Provide the (x, y) coordinate of the cell's center where the given text is located.  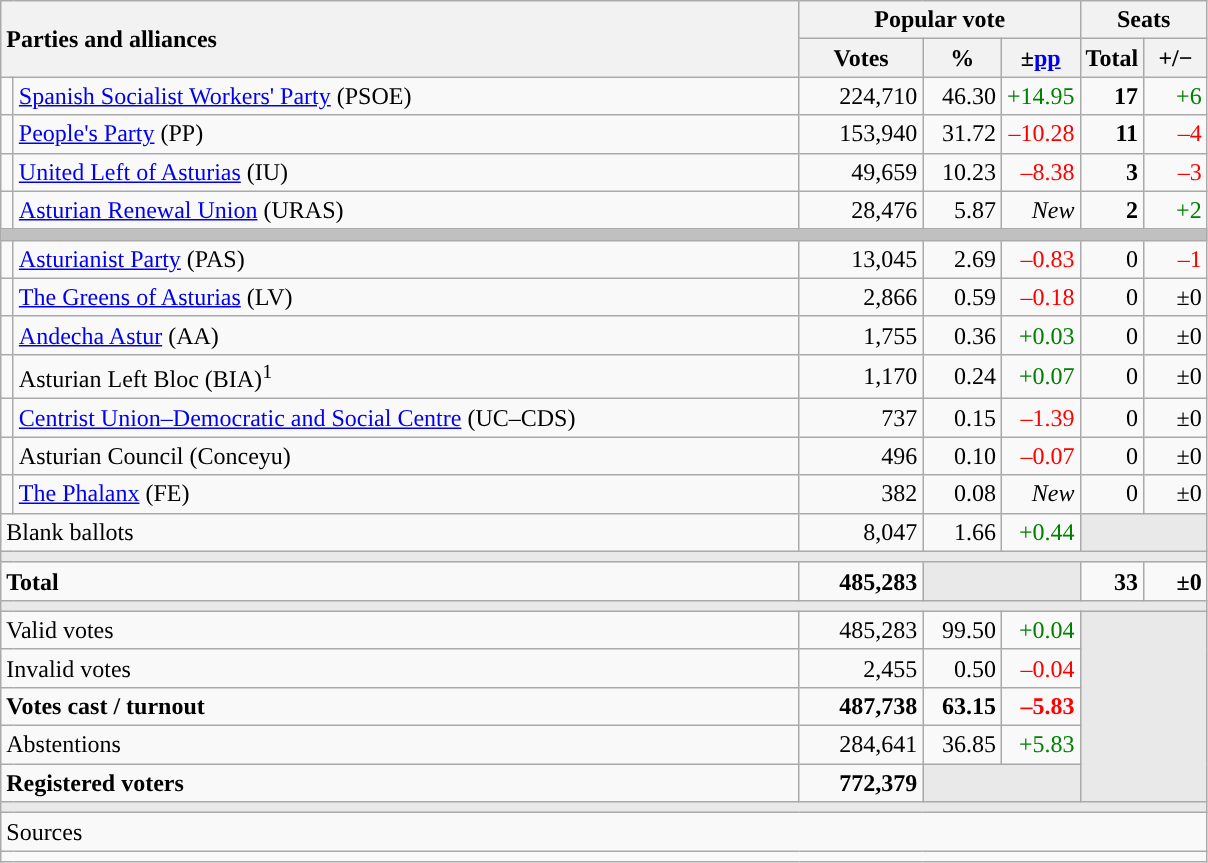
36.85 (962, 745)
0.50 (962, 668)
Asturianist Party (PAS) (406, 259)
0.15 (962, 418)
5.87 (962, 210)
382 (861, 494)
–0.18 (1040, 297)
0.59 (962, 297)
+0.03 (1040, 335)
Asturian Council (Conceyu) (406, 456)
+5.83 (1040, 745)
Abstentions (400, 745)
Asturian Renewal Union (URAS) (406, 210)
772,379 (861, 783)
–1 (1176, 259)
3 (1112, 172)
Votes cast / turnout (400, 706)
–1.39 (1040, 418)
+0.44 (1040, 532)
% (962, 58)
31.72 (962, 134)
–4 (1176, 134)
49,659 (861, 172)
+/− (1176, 58)
+6 (1176, 96)
2.69 (962, 259)
–8.38 (1040, 172)
–3 (1176, 172)
284,641 (861, 745)
Andecha Astur (AA) (406, 335)
–10.28 (1040, 134)
2,866 (861, 297)
±pp (1040, 58)
1,755 (861, 335)
1,170 (861, 376)
737 (861, 418)
Sources (604, 832)
–5.83 (1040, 706)
Valid votes (400, 630)
People's Party (PP) (406, 134)
487,738 (861, 706)
13,045 (861, 259)
1.66 (962, 532)
33 (1112, 581)
The Phalanx (FE) (406, 494)
Invalid votes (400, 668)
17 (1112, 96)
The Greens of Asturias (LV) (406, 297)
United Left of Asturias (IU) (406, 172)
10.23 (962, 172)
Registered voters (400, 783)
Votes (861, 58)
8,047 (861, 532)
63.15 (962, 706)
Seats (1144, 20)
+2 (1176, 210)
+0.07 (1040, 376)
0.08 (962, 494)
153,940 (861, 134)
46.30 (962, 96)
0.36 (962, 335)
0.10 (962, 456)
+0.04 (1040, 630)
Parties and alliances (400, 39)
0.24 (962, 376)
Spanish Socialist Workers' Party (PSOE) (406, 96)
224,710 (861, 96)
–0.83 (1040, 259)
Popular vote (940, 20)
Asturian Left Bloc (BIA)1 (406, 376)
+14.95 (1040, 96)
28,476 (861, 210)
2,455 (861, 668)
Blank ballots (400, 532)
–0.04 (1040, 668)
Centrist Union–Democratic and Social Centre (UC–CDS) (406, 418)
2 (1112, 210)
–0.07 (1040, 456)
496 (861, 456)
99.50 (962, 630)
11 (1112, 134)
